From the cell containing the given text, extract its center point as (X, Y) coordinate. 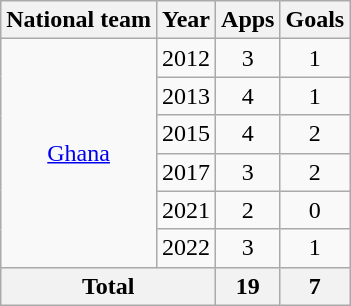
2015 (186, 134)
National team (79, 20)
2022 (186, 248)
Total (108, 286)
Year (186, 20)
0 (315, 210)
2021 (186, 210)
7 (315, 286)
2013 (186, 96)
Ghana (79, 153)
Apps (248, 20)
2012 (186, 58)
Goals (315, 20)
2017 (186, 172)
19 (248, 286)
